Detect which cell encompasses the target text, then output its (X, Y) center coordinate. 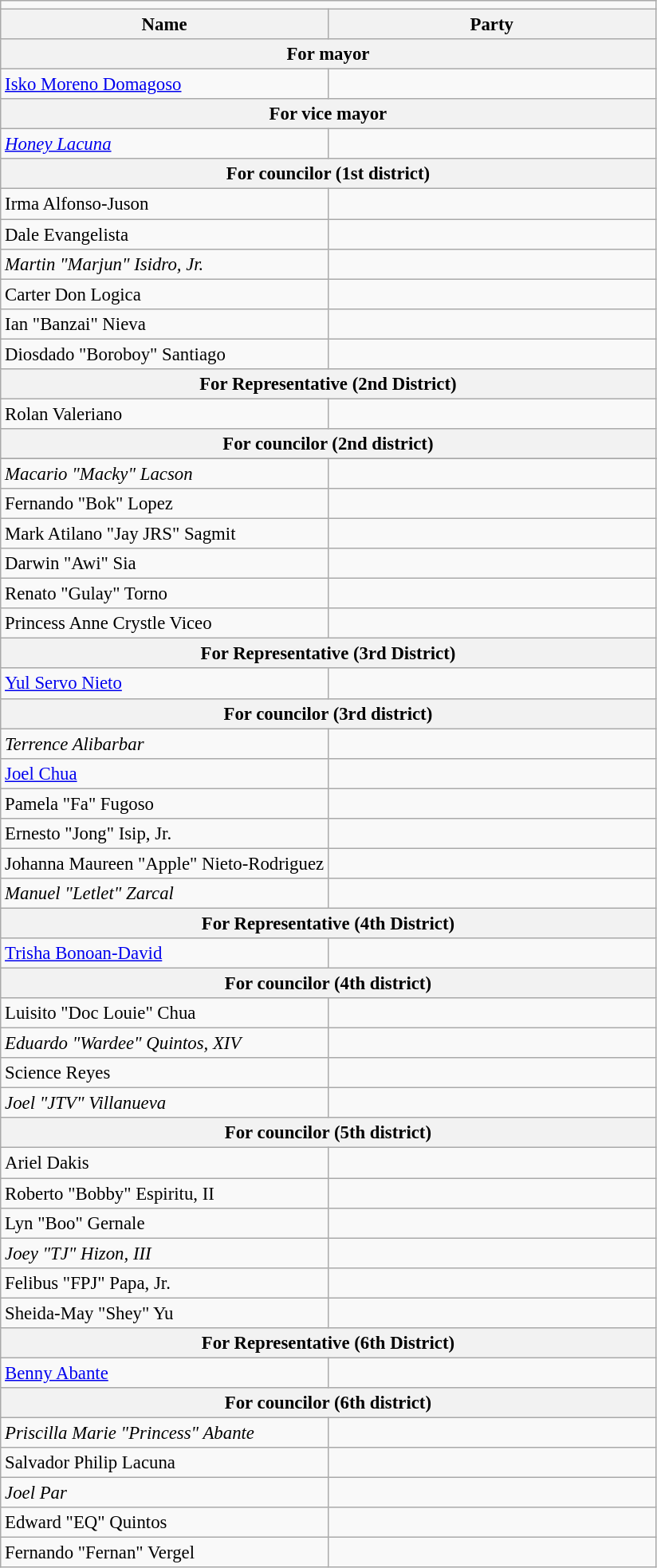
For vice mayor (328, 114)
For councilor (6th district) (328, 1403)
Fernando "Bok" Lopez (164, 504)
Johanna Maureen "Apple" Nieto-Rodriguez (164, 863)
Isko Moreno Domagoso (164, 84)
Lyn "Boo" Gernale (164, 1223)
Darwin "Awi" Sia (164, 564)
Sheida-May "Shey" Yu (164, 1313)
Joel "JTV" Villanueva (164, 1103)
Eduardo "Wardee" Quintos, XIV (164, 1043)
Edward "EQ" Quintos (164, 1523)
Ernesto "Jong" Isip, Jr. (164, 834)
For councilor (1st district) (328, 175)
Rolan Valeriano (164, 414)
For councilor (3rd district) (328, 713)
Diosdado "Boroboy" Santiago (164, 354)
Dale Evangelista (164, 234)
Carter Don Logica (164, 294)
Name (164, 25)
For Representative (3rd District) (328, 654)
Honey Lacuna (164, 144)
Manuel "Letlet" Zarcal (164, 894)
Mark Atilano "Jay JRS" Sagmit (164, 534)
Macario "Macky" Lacson (164, 474)
Irma Alfonso-Juson (164, 204)
Party (491, 25)
Pamela "Fa" Fugoso (164, 804)
For Representative (4th District) (328, 923)
Ariel Dakis (164, 1163)
For councilor (2nd district) (328, 444)
Renato "Gulay" Torno (164, 594)
Joel Par (164, 1493)
Ian "Banzai" Nieva (164, 324)
Fernando "Fernan" Vergel (164, 1553)
Roberto "Bobby" Espiritu, II (164, 1193)
Luisito "Doc Louie" Chua (164, 1013)
Felibus "FPJ" Papa, Jr. (164, 1283)
For councilor (5th district) (328, 1133)
Priscilla Marie "Princess" Abante (164, 1432)
Salvador Philip Lacuna (164, 1463)
Terrence Alibarbar (164, 744)
Benny Abante (164, 1373)
Science Reyes (164, 1073)
For mayor (328, 54)
Joey "TJ" Hizon, III (164, 1253)
Joel Chua (164, 773)
For Representative (2nd District) (328, 384)
Trisha Bonoan-David (164, 953)
For Representative (6th District) (328, 1343)
Martin "Marjun" Isidro, Jr. (164, 264)
For councilor (4th district) (328, 984)
Princess Anne Crystle Viceo (164, 623)
Yul Servo Nieto (164, 684)
